Extract the [x, y] coordinate from the center of the cell holding the provided text.  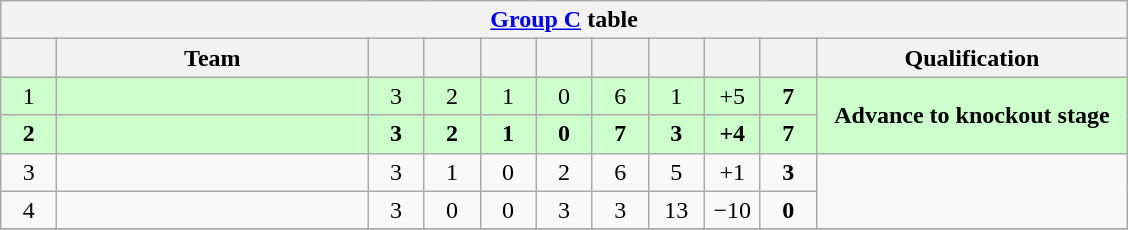
−10 [732, 210]
Group C table [564, 20]
+5 [732, 96]
Team [212, 58]
13 [676, 210]
Qualification [972, 58]
+4 [732, 134]
5 [676, 172]
+1 [732, 172]
Advance to knockout stage [972, 115]
4 [29, 210]
